Find where the given text appears and provide that cell's center as (x, y) coordinate. 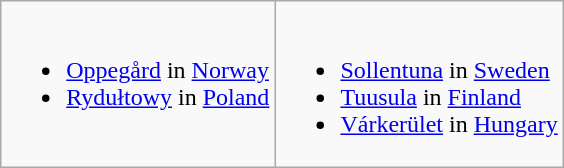
Oppegård in Norway Rydułtowy in Poland (138, 84)
Sollentuna in Sweden Tuusula in Finland Várkerület in Hungary (419, 84)
